From the cell containing the given text, extract its center point as (x, y) coordinate. 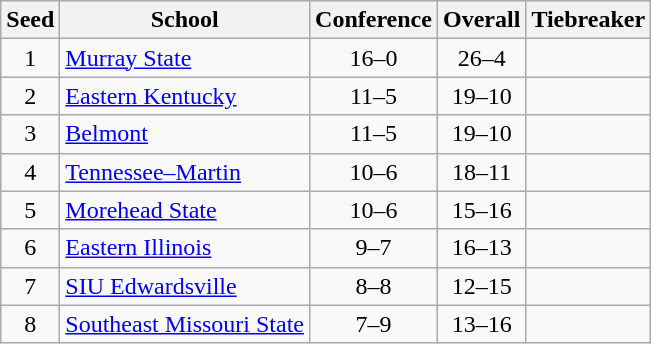
9–7 (374, 248)
Eastern Illinois (185, 248)
Eastern Kentucky (185, 96)
Morehead State (185, 210)
4 (30, 172)
SIU Edwardsville (185, 286)
13–16 (481, 324)
15–16 (481, 210)
Tennessee–Martin (185, 172)
26–4 (481, 58)
8–8 (374, 286)
School (185, 20)
16–13 (481, 248)
Conference (374, 20)
2 (30, 96)
6 (30, 248)
3 (30, 134)
Murray State (185, 58)
Overall (481, 20)
12–15 (481, 286)
5 (30, 210)
Southeast Missouri State (185, 324)
8 (30, 324)
Belmont (185, 134)
7 (30, 286)
Tiebreaker (588, 20)
7–9 (374, 324)
18–11 (481, 172)
1 (30, 58)
16–0 (374, 58)
Seed (30, 20)
